Identify which cell holds the provided text, then report its (X, Y) central coordinate. 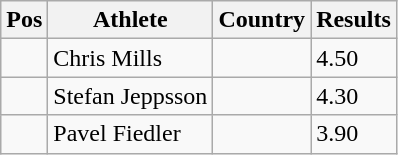
Stefan Jeppsson (130, 96)
Chris Mills (130, 58)
Pos (24, 20)
3.90 (354, 134)
Results (354, 20)
Country (262, 20)
Athlete (130, 20)
4.50 (354, 58)
4.30 (354, 96)
Pavel Fiedler (130, 134)
